From the cell containing the given text, extract its center point as [x, y] coordinate. 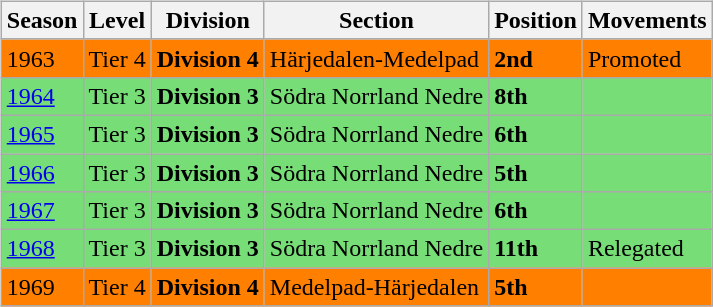
1968 [42, 249]
Season [42, 20]
2nd [536, 58]
Section [376, 20]
Position [536, 20]
Level [117, 20]
Division [208, 20]
Medelpad-Härjedalen [376, 287]
11th [536, 249]
1969 [42, 287]
1967 [42, 211]
Movements [647, 20]
Relegated [647, 249]
Härjedalen-Medelpad [376, 58]
1966 [42, 173]
Promoted [647, 58]
8th [536, 96]
1965 [42, 134]
1964 [42, 96]
1963 [42, 58]
